Find where the given text appears and provide that cell's center as [x, y] coordinate. 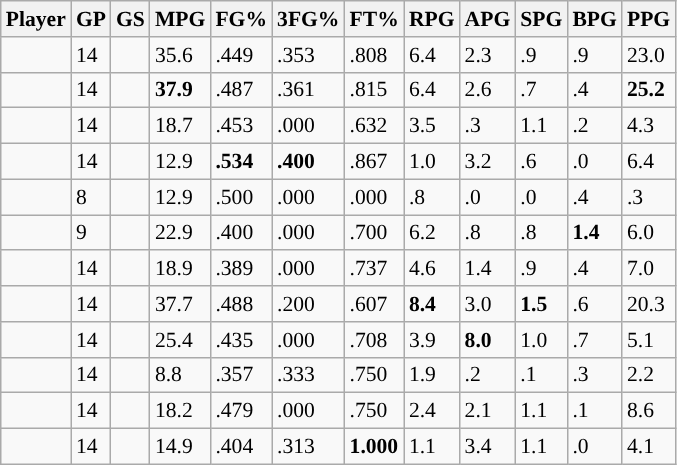
.313 [308, 447]
.479 [241, 411]
.867 [374, 162]
8.8 [180, 375]
.389 [241, 269]
8 [91, 197]
2.6 [488, 90]
8.4 [432, 304]
MPG [180, 19]
.815 [374, 90]
.488 [241, 304]
.487 [241, 90]
PPG [648, 19]
.808 [374, 55]
APG [488, 19]
3.0 [488, 304]
2.3 [488, 55]
Player [36, 19]
.357 [241, 375]
3.2 [488, 162]
1.9 [432, 375]
14.9 [180, 447]
.333 [308, 375]
1.000 [374, 447]
8.6 [648, 411]
2.1 [488, 411]
GP [91, 19]
3.5 [432, 126]
.449 [241, 55]
37.9 [180, 90]
20.3 [648, 304]
GS [130, 19]
.534 [241, 162]
.500 [241, 197]
.361 [308, 90]
37.7 [180, 304]
.607 [374, 304]
8.0 [488, 340]
.404 [241, 447]
22.9 [180, 233]
.708 [374, 340]
.700 [374, 233]
.453 [241, 126]
FT% [374, 19]
3.9 [432, 340]
.737 [374, 269]
18.7 [180, 126]
6.0 [648, 233]
3.4 [488, 447]
9 [91, 233]
FG% [241, 19]
BPG [594, 19]
7.0 [648, 269]
23.0 [648, 55]
4.6 [432, 269]
18.2 [180, 411]
RPG [432, 19]
.632 [374, 126]
SPG [541, 19]
5.1 [648, 340]
.200 [308, 304]
2.2 [648, 375]
4.1 [648, 447]
3FG% [308, 19]
4.3 [648, 126]
.353 [308, 55]
6.2 [432, 233]
.435 [241, 340]
25.2 [648, 90]
1.5 [541, 304]
25.4 [180, 340]
2.4 [432, 411]
18.9 [180, 269]
35.6 [180, 55]
